Identify which cell holds the provided text, then report its [x, y] central coordinate. 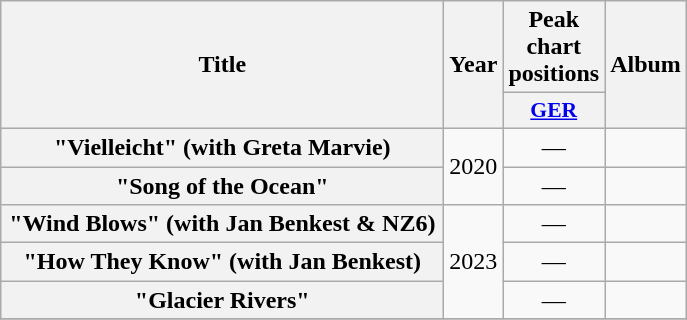
Title [222, 65]
Album [646, 65]
"Vielleicht" (with Greta Marvie) [222, 147]
Peak chart positions [554, 47]
"Song of the Ocean" [222, 185]
2023 [474, 262]
"Wind Blows" (with Jan Benkest & NZ6) [222, 224]
"How They Know" (with Jan Benkest) [222, 262]
2020 [474, 166]
GER [554, 111]
"Glacier Rivers" [222, 300]
Year [474, 65]
